Output the [X, Y] coordinate of the center of the cell containing the given text.  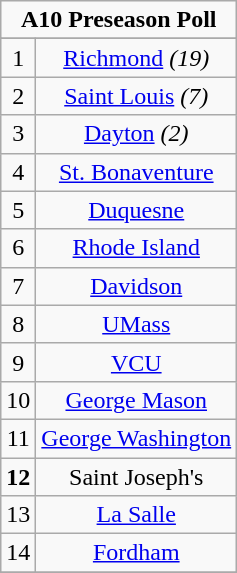
7 [18, 286]
3 [18, 134]
Richmond (19) [136, 58]
Saint Joseph's [136, 477]
6 [18, 248]
Saint Louis (7) [136, 96]
Davidson [136, 286]
George Washington [136, 438]
13 [18, 515]
Fordham [136, 553]
9 [18, 362]
10 [18, 400]
14 [18, 553]
St. Bonaventure [136, 172]
11 [18, 438]
UMass [136, 324]
Dayton (2) [136, 134]
George Mason [136, 400]
Rhode Island [136, 248]
5 [18, 210]
La Salle [136, 515]
12 [18, 477]
4 [18, 172]
8 [18, 324]
A10 Preseason Poll [119, 20]
2 [18, 96]
1 [18, 58]
VCU [136, 362]
Duquesne [136, 210]
